Determine the (X, Y) coordinate at the center of the cell enclosing the given text.  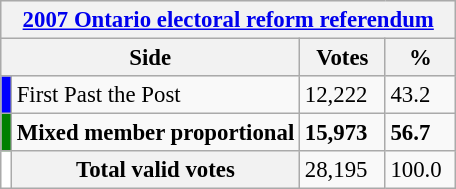
15,973 (343, 133)
Side (150, 58)
Votes (343, 58)
2007 Ontario electoral reform referendum (228, 20)
Total valid votes (155, 170)
43.2 (420, 95)
12,222 (343, 95)
First Past the Post (155, 95)
% (420, 58)
28,195 (343, 170)
Mixed member proportional (155, 133)
100.0 (420, 170)
56.7 (420, 133)
